Detect which cell encompasses the target text, then output its [x, y] center coordinate. 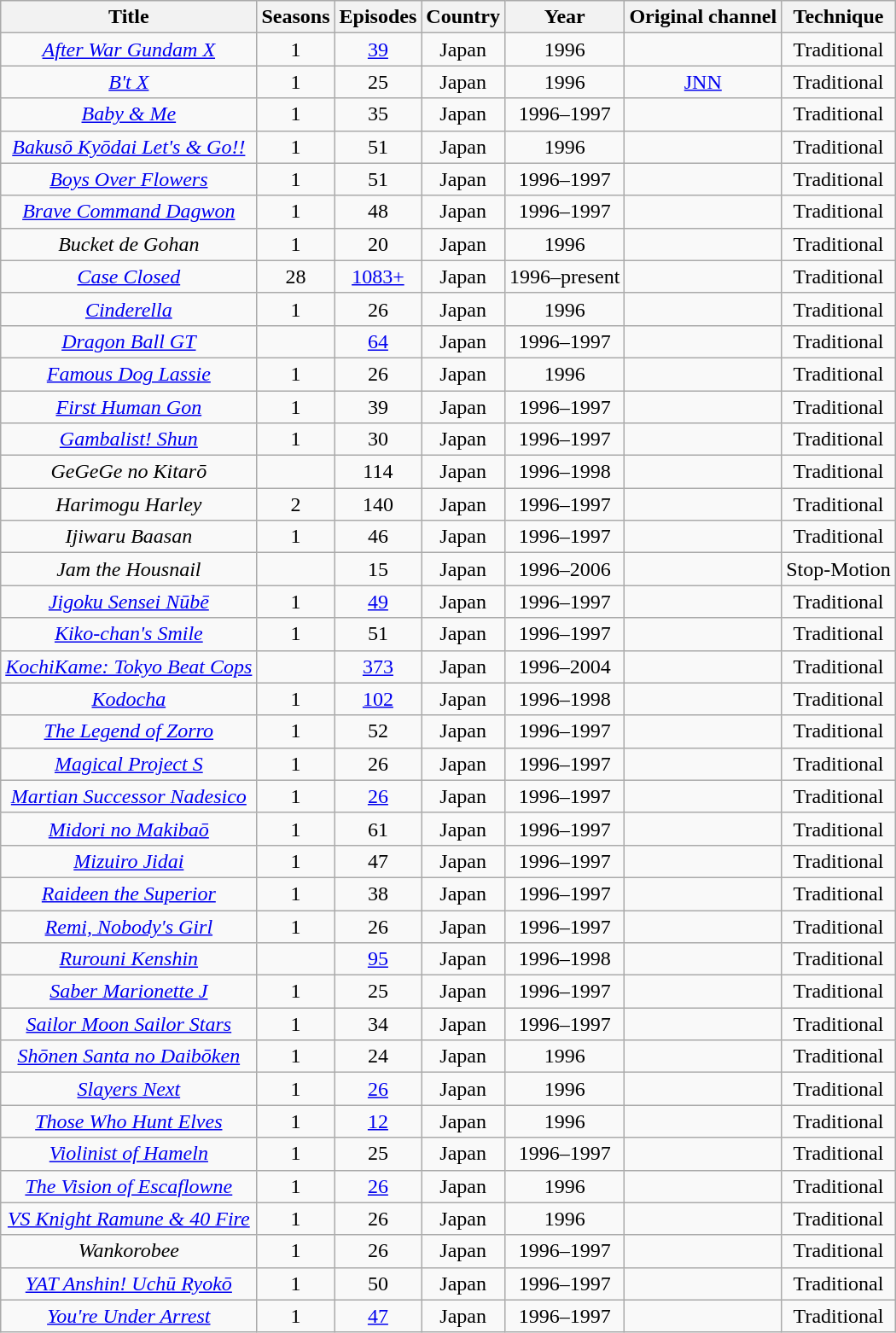
Kodocha [129, 699]
1083+ [378, 276]
1996–2004 [565, 666]
1996–2006 [565, 569]
Gambalist! Shun [129, 439]
102 [378, 699]
The Vision of Escaflowne [129, 1186]
YAT Anshin! Uchū Ryokō [129, 1284]
52 [378, 731]
Stop-Motion [839, 569]
140 [378, 504]
Wankorobee [129, 1251]
VS Knight Ramune & 40 Fire [129, 1219]
Shōnen Santa no Daibōken [129, 1057]
Year [565, 17]
GeGeGe no Kitarō [129, 472]
Martian Successor Nadesico [129, 796]
61 [378, 829]
95 [378, 959]
49 [378, 602]
12 [378, 1121]
Mizuiro Jidai [129, 861]
The Legend of Zorro [129, 731]
Jam the Housnail [129, 569]
Episodes [378, 17]
Slayers Next [129, 1089]
First Human Gon [129, 407]
Bucket de Gohan [129, 244]
KochiKame: Tokyo Beat Cops [129, 666]
JNN [703, 82]
2 [295, 504]
28 [295, 276]
50 [378, 1284]
After War Gundam X [129, 49]
Kiko-chan's Smile [129, 634]
Baby & Me [129, 114]
Bakusō Kyōdai Let's & Go!! [129, 147]
Those Who Hunt Elves [129, 1121]
Dragon Ball GT [129, 341]
B't X [129, 82]
Magical Project S [129, 764]
Midori no Makibaō [129, 829]
Violinist of Hameln [129, 1154]
64 [378, 341]
38 [378, 894]
Sailor Moon Sailor Stars [129, 1024]
Jigoku Sensei Nūbē [129, 602]
373 [378, 666]
48 [378, 212]
Case Closed [129, 276]
Ijiwaru Baasan [129, 537]
Remi, Nobody's Girl [129, 926]
Famous Dog Lassie [129, 374]
30 [378, 439]
Harimogu Harley [129, 504]
Rurouni Kenshin [129, 959]
Country [463, 17]
Saber Marionette J [129, 992]
Boys Over Flowers [129, 179]
24 [378, 1057]
Original channel [703, 17]
46 [378, 537]
1996–present [565, 276]
Cinderella [129, 309]
35 [378, 114]
You're Under Arrest [129, 1316]
Raideen the Superior [129, 894]
34 [378, 1024]
15 [378, 569]
Seasons [295, 17]
Title [129, 17]
20 [378, 244]
Brave Command Dagwon [129, 212]
Technique [839, 17]
114 [378, 472]
